Provide the (x, y) coordinate of the cell's center where the given text is located.  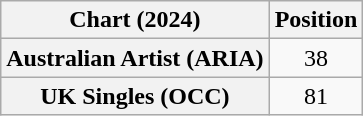
UK Singles (OCC) (135, 96)
Position (316, 20)
81 (316, 96)
Chart (2024) (135, 20)
Australian Artist (ARIA) (135, 58)
38 (316, 58)
